Identify which cell holds the provided text, then report its (X, Y) central coordinate. 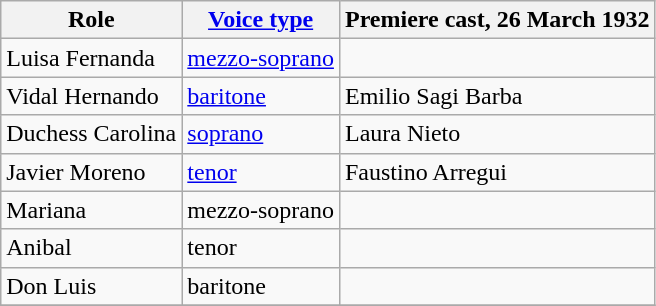
Mariana (92, 210)
Vidal Hernando (92, 96)
Faustino Arregui (497, 172)
Javier Moreno (92, 172)
Don Luis (92, 286)
Emilio Sagi Barba (497, 96)
Luisa Fernanda (92, 58)
Anibal (92, 248)
Role (92, 20)
soprano (261, 134)
Voice type (261, 20)
Laura Nieto (497, 134)
Premiere cast, 26 March 1932 (497, 20)
Duchess Carolina (92, 134)
